Determine the [x, y] coordinate at the center of the cell enclosing the given text.  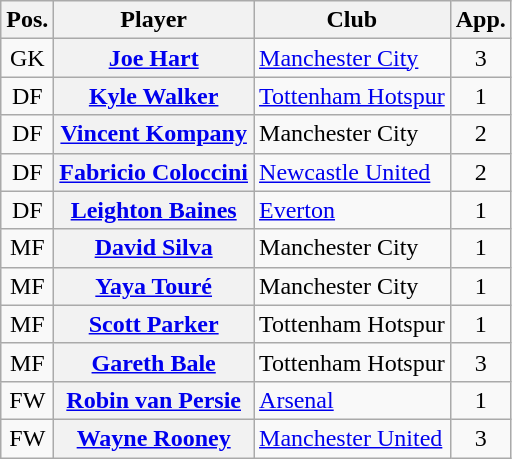
David Silva [154, 248]
Leighton Baines [154, 210]
Scott Parker [154, 324]
Joe Hart [154, 58]
Player [154, 20]
Robin van Persie [154, 400]
Pos. [28, 20]
Everton [352, 210]
Fabricio Coloccini [154, 172]
Club [352, 20]
Manchester United [352, 438]
Vincent Kompany [154, 134]
App. [480, 20]
Wayne Rooney [154, 438]
Kyle Walker [154, 96]
Newcastle United [352, 172]
Gareth Bale [154, 362]
GK [28, 58]
Yaya Touré [154, 286]
Arsenal [352, 400]
